Find where the given text appears and provide that cell's center as [X, Y] coordinate. 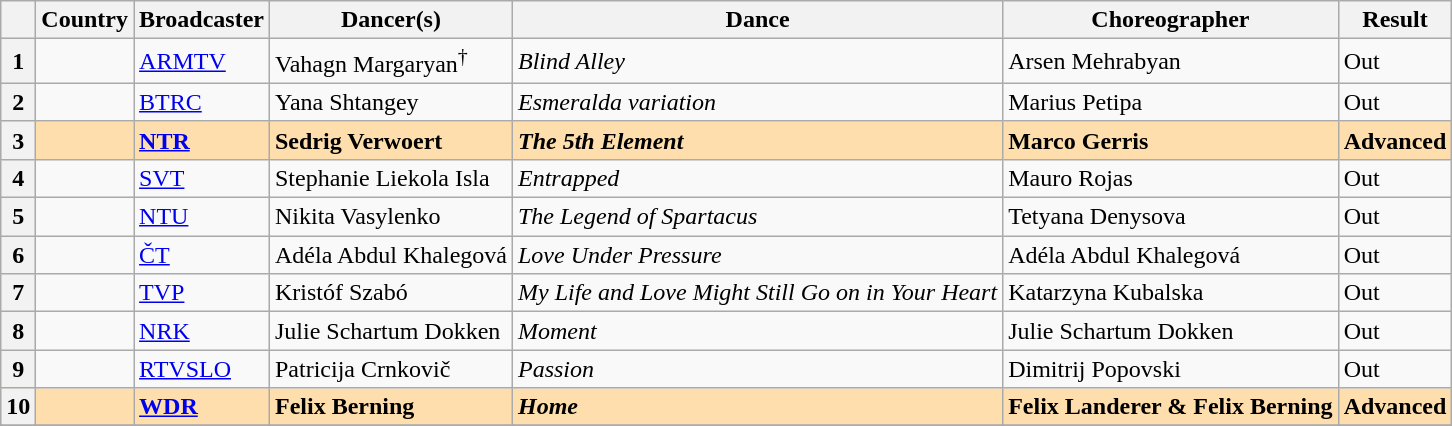
Yana Shtangey [390, 102]
Tetyana Denysova [1170, 217]
4 [18, 178]
Country [85, 20]
Dancer(s) [390, 20]
Arsen Mehrabyan [1170, 62]
Marco Gerris [1170, 140]
NTU [202, 217]
TVP [202, 293]
BTRC [202, 102]
Katarzyna Kubalska [1170, 293]
Felix Berning [390, 407]
Blind Alley [757, 62]
Entrapped [757, 178]
9 [18, 369]
Mauro Rojas [1170, 178]
ČT [202, 255]
NRK [202, 331]
WDR [202, 407]
NTR [202, 140]
Choreographer [1170, 20]
Nikita Vasylenko [390, 217]
Kristóf Szabó [390, 293]
1 [18, 62]
Dimitrij Popovski [1170, 369]
The 5th Element [757, 140]
Moment [757, 331]
Dance [757, 20]
Felix Landerer & Felix Berning [1170, 407]
Broadcaster [202, 20]
5 [18, 217]
2 [18, 102]
SVT [202, 178]
Passion [757, 369]
Marius Petipa [1170, 102]
Love Under Pressure [757, 255]
Esmeralda variation [757, 102]
7 [18, 293]
8 [18, 331]
RTVSLO [202, 369]
Vahagn Margaryan† [390, 62]
6 [18, 255]
Home [757, 407]
Sedrig Verwoert [390, 140]
3 [18, 140]
Result [1395, 20]
ARMTV [202, 62]
The Legend of Spartacus [757, 217]
My Life and Love Might Still Go on in Your Heart [757, 293]
Stephanie Liekola Isla [390, 178]
Patricija Crnkovič [390, 369]
10 [18, 407]
